For the text-containing cell, return its midpoint in (X, Y) coordinate format. 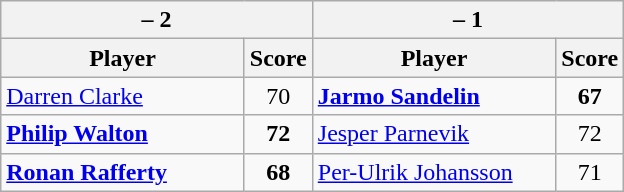
– 1 (468, 20)
Darren Clarke (123, 96)
68 (278, 172)
Ronan Rafferty (123, 172)
Philip Walton (123, 134)
Jesper Parnevik (434, 134)
70 (278, 96)
67 (590, 96)
Jarmo Sandelin (434, 96)
– 2 (157, 20)
Per-Ulrik Johansson (434, 172)
71 (590, 172)
